Output the (x, y) coordinate of the center of the cell containing the given text.  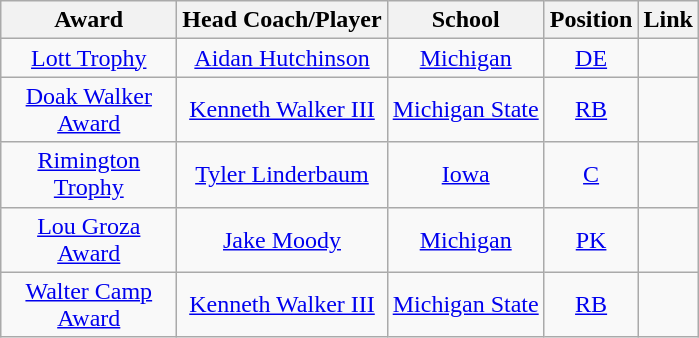
School (466, 20)
Position (591, 20)
Doak Walker Award (89, 110)
PK (591, 240)
DE (591, 58)
Iowa (466, 174)
Link (668, 20)
Rimington Trophy (89, 174)
Jake Moody (282, 240)
Head Coach/Player (282, 20)
C (591, 174)
Tyler Linderbaum (282, 174)
Award (89, 20)
Lou Groza Award (89, 240)
Aidan Hutchinson (282, 58)
Lott Trophy (89, 58)
Walter Camp Award (89, 304)
